Locate the cell with the specified text and output its (X, Y) center coordinate. 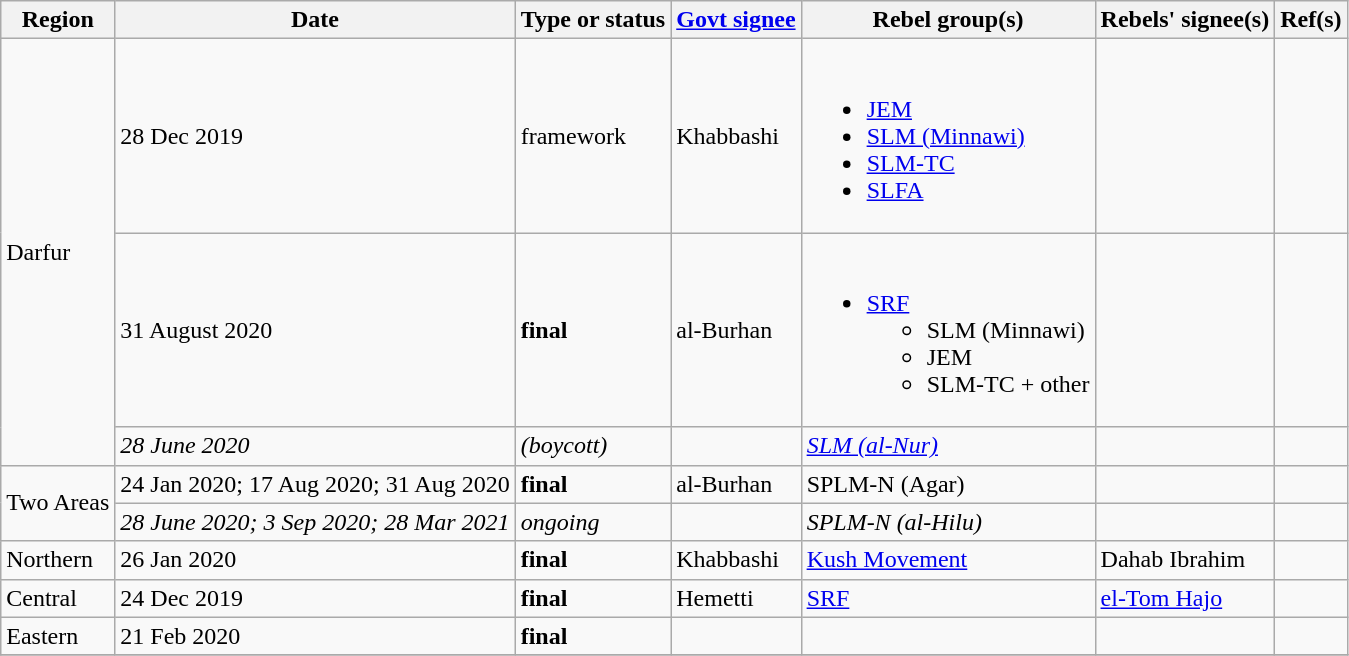
SPLM-N (Agar) (948, 484)
28 June 2020; 3 Sep 2020; 28 Mar 2021 (315, 522)
ongoing (593, 522)
28 Dec 2019 (315, 136)
Dahab Ibrahim (1185, 560)
21 Feb 2020 (315, 636)
Kush Movement (948, 560)
Rebel group(s) (948, 20)
Northern (58, 560)
28 June 2020 (315, 446)
JEMSLM (Minnawi)SLM-TCSLFA (948, 136)
SPLM-N (al-Hilu) (948, 522)
framework (593, 136)
Darfur (58, 252)
Date (315, 20)
el-Tom Hajo (1185, 598)
SRFSLM (Minnawi)JEMSLM-TC + other (948, 330)
Rebels' signee(s) (1185, 20)
Hemetti (736, 598)
24 Dec 2019 (315, 598)
SLM (al-Nur) (948, 446)
Two Areas (58, 503)
24 Jan 2020; 17 Aug 2020; 31 Aug 2020 (315, 484)
Eastern (58, 636)
26 Jan 2020 (315, 560)
Ref(s) (1311, 20)
(boycott) (593, 446)
Central (58, 598)
Region (58, 20)
SRF (948, 598)
Govt signee (736, 20)
Type or status (593, 20)
31 August 2020 (315, 330)
